Return [X, Y] of the center of cell containing provided text 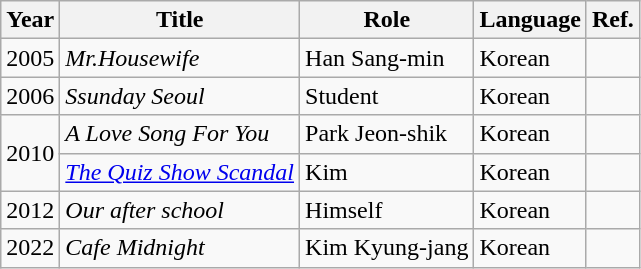
Our after school [180, 210]
A Love Song For You [180, 134]
Han Sang-min [387, 58]
Language [530, 20]
Cafe Midnight [180, 248]
Kim [387, 172]
Role [387, 20]
Ssunday Seoul [180, 96]
Mr.Housewife [180, 58]
2022 [30, 248]
Kim Kyung-jang [387, 248]
Year [30, 20]
Student [387, 96]
2006 [30, 96]
Park Jeon-shik [387, 134]
2012 [30, 210]
2010 [30, 153]
The Quiz Show Scandal [180, 172]
Title [180, 20]
Himself [387, 210]
2005 [30, 58]
Ref. [612, 20]
